Capture the cell that displays the provided text and extract its [X, Y] central coordinate. 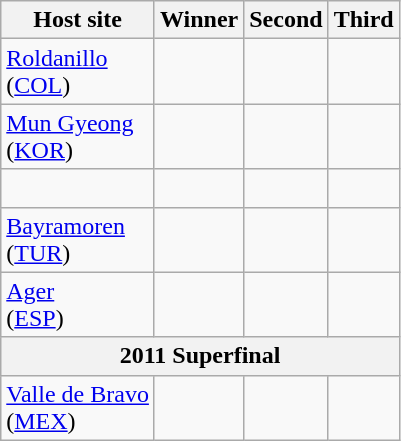
Winner [198, 20]
Ager (ESP) [78, 304]
Host site [78, 20]
Roldanillo (COL) [78, 72]
Second [286, 20]
2011 Superfinal [200, 356]
Mun Gyeong (KOR) [78, 136]
Bayramoren (TUR) [78, 240]
Third [364, 20]
Valle de Bravo (MEX) [78, 408]
